Search for the cell housing the specified text and yield its (x, y) center coordinate. 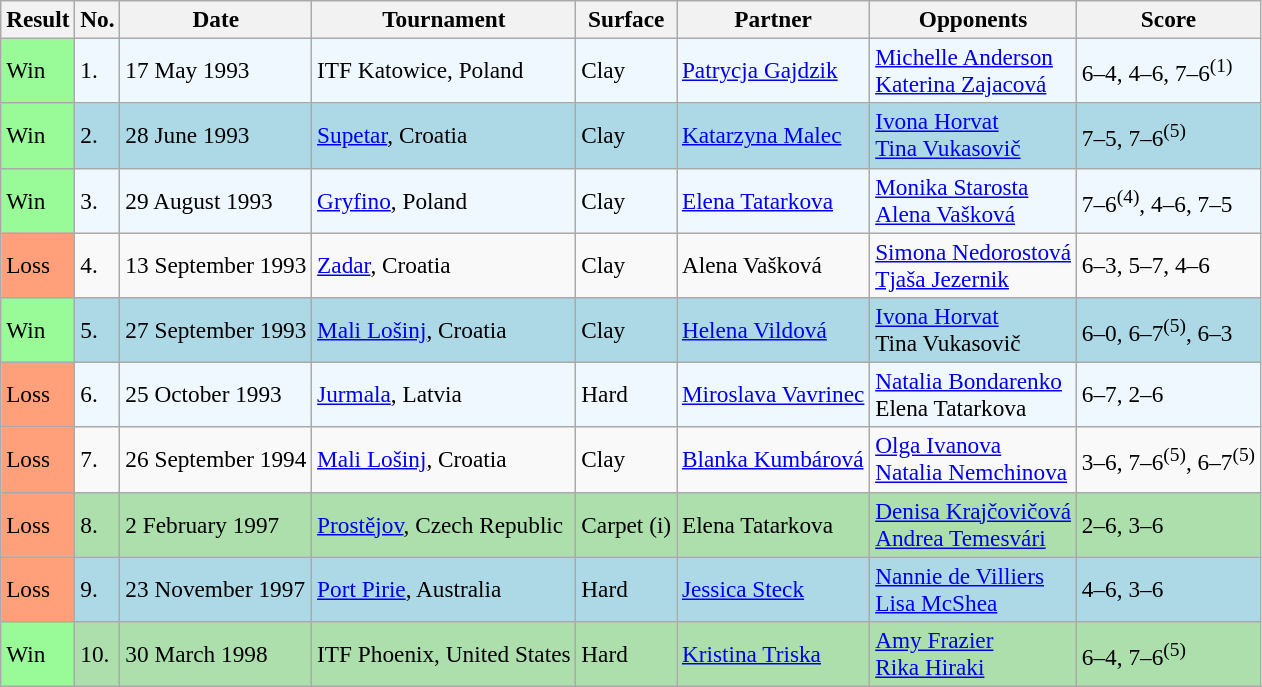
2 February 1997 (216, 524)
ITF Katowice, Poland (444, 70)
Carpet (i) (626, 524)
Katarzyna Malec (774, 136)
Helena Vildová (774, 330)
Denisa Krajčovičová Andrea Temesvári (974, 524)
Olga Ivanova Natalia Nemchinova (974, 460)
Partner (774, 19)
7. (98, 460)
28 June 1993 (216, 136)
Port Pirie, Australia (444, 588)
Miroslava Vavrinec (774, 394)
Kristina Triska (774, 654)
10. (98, 654)
Prostějov, Czech Republic (444, 524)
2. (98, 136)
6–0, 6–7(5), 6–3 (1168, 330)
Natalia Bondarenko Elena Tatarkova (974, 394)
Score (1168, 19)
7–5, 7–6(5) (1168, 136)
Blanka Kumbárová (774, 460)
Result (38, 19)
2–6, 3–6 (1168, 524)
7–6(4), 4–6, 7–5 (1168, 200)
Tournament (444, 19)
Monika Starosta Alena Vašková (974, 200)
6. (98, 394)
Opponents (974, 19)
Zadar, Croatia (444, 264)
25 October 1993 (216, 394)
Supetar, Croatia (444, 136)
9. (98, 588)
1. (98, 70)
Jurmala, Latvia (444, 394)
6–4, 7–6(5) (1168, 654)
29 August 1993 (216, 200)
6–4, 4–6, 7–6(1) (1168, 70)
Amy Frazier Rika Hiraki (974, 654)
Jessica Steck (774, 588)
Alena Vašková (774, 264)
4–6, 3–6 (1168, 588)
ITF Phoenix, United States (444, 654)
23 November 1997 (216, 588)
Nannie de Villiers Lisa McShea (974, 588)
5. (98, 330)
27 September 1993 (216, 330)
Gryfino, Poland (444, 200)
Surface (626, 19)
Date (216, 19)
Michelle Anderson Katerina Zajacová (974, 70)
6–3, 5–7, 4–6 (1168, 264)
13 September 1993 (216, 264)
8. (98, 524)
30 March 1998 (216, 654)
6–7, 2–6 (1168, 394)
4. (98, 264)
Simona Nedorostová Tjaša Jezernik (974, 264)
3. (98, 200)
17 May 1993 (216, 70)
3–6, 7–6(5), 6–7(5) (1168, 460)
No. (98, 19)
26 September 1994 (216, 460)
Patrycja Gajdzik (774, 70)
